From the cell containing the given text, extract its center point as (X, Y) coordinate. 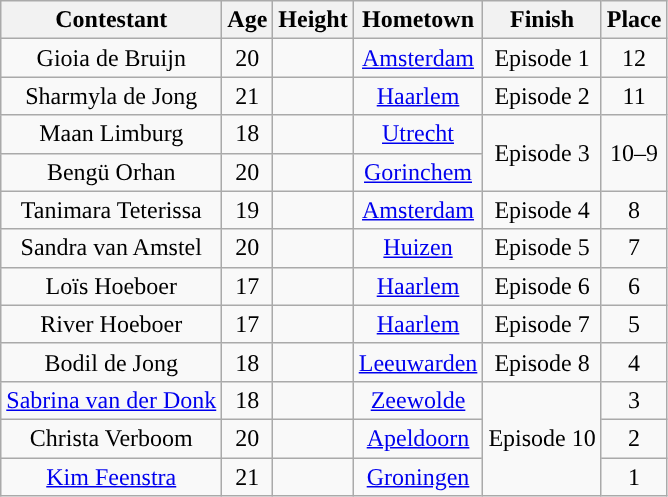
10–9 (634, 153)
2 (634, 438)
Leeuwarden (418, 362)
Episode 8 (542, 362)
3 (634, 400)
Contestant (112, 20)
Loïs Hoeboer (112, 286)
Episode 2 (542, 96)
Utrecht (418, 134)
Height (313, 20)
Christa Verboom (112, 438)
Age (248, 20)
4 (634, 362)
Episode 7 (542, 324)
5 (634, 324)
19 (248, 210)
1 (634, 477)
Maan Limburg (112, 134)
Bodil de Jong (112, 362)
Sandra van Amstel (112, 248)
Episode 1 (542, 58)
Kim Feenstra (112, 477)
11 (634, 96)
Gorinchem (418, 172)
Sharmyla de Jong (112, 96)
Zeewolde (418, 400)
River Hoeboer (112, 324)
Episode 10 (542, 438)
Groningen (418, 477)
7 (634, 248)
Episode 3 (542, 153)
Apeldoorn (418, 438)
8 (634, 210)
Hometown (418, 20)
Place (634, 20)
Finish (542, 20)
Episode 5 (542, 248)
Huizen (418, 248)
Tanimara Teterissa (112, 210)
6 (634, 286)
Bengü Orhan (112, 172)
12 (634, 58)
Gioia de Bruijn (112, 58)
Sabrina van der Donk (112, 400)
Episode 4 (542, 210)
Episode 6 (542, 286)
